Return [x, y] of the center of cell containing provided text 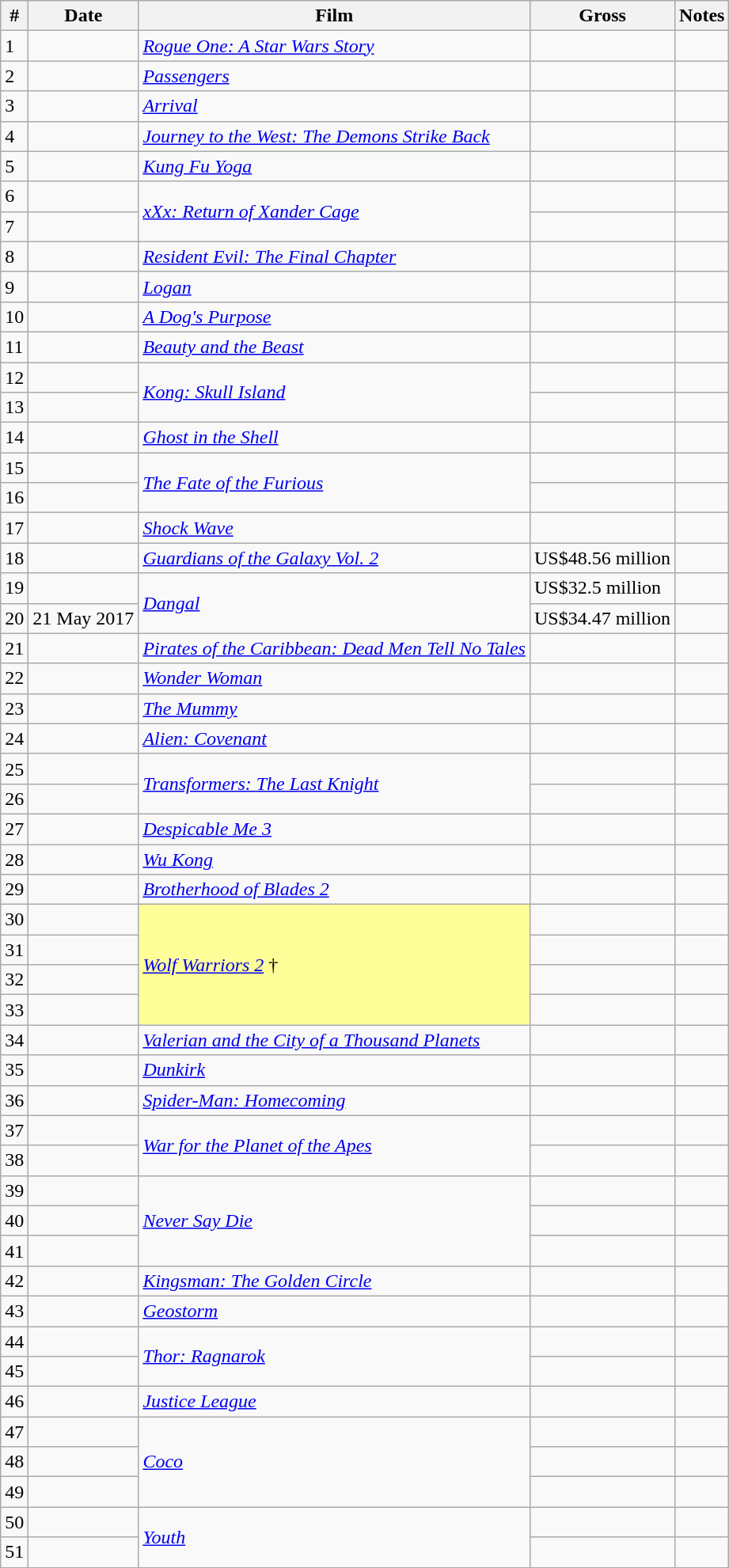
12 [14, 378]
Journey to the West: The Demons Strike Back [334, 136]
27 [14, 829]
26 [14, 799]
US$48.56 million [602, 558]
Alien: Covenant [334, 738]
Thor: Ragnarok [334, 1357]
Film [334, 16]
48 [14, 1462]
Rogue One: A Star Wars Story [334, 46]
Date [84, 16]
Passengers [334, 76]
US$34.47 million [602, 618]
War for the Planet of the Apes [334, 1145]
49 [14, 1492]
1 [14, 46]
Youth [334, 1537]
21 May 2017 [84, 618]
Arrival [334, 106]
42 [14, 1281]
Transformers: The Last Knight [334, 784]
Notes [702, 16]
19 [14, 588]
5 [14, 166]
40 [14, 1221]
46 [14, 1402]
9 [14, 287]
18 [14, 558]
38 [14, 1160]
xXx: Return of Xander Cage [334, 211]
Wonder Woman [334, 678]
Despicable Me 3 [334, 829]
Kung Fu Yoga [334, 166]
2 [14, 76]
17 [14, 528]
Justice League [334, 1402]
Wolf Warriors 2 † [334, 965]
11 [14, 347]
Resident Evil: The Final Chapter [334, 256]
Logan [334, 287]
The Fate of the Furious [334, 483]
15 [14, 468]
16 [14, 498]
34 [14, 1040]
Dunkirk [334, 1070]
22 [14, 678]
3 [14, 106]
13 [14, 408]
25 [14, 769]
# [14, 16]
Wu Kong [334, 859]
31 [14, 950]
28 [14, 859]
20 [14, 618]
43 [14, 1311]
6 [14, 196]
Never Say Die [334, 1221]
Kingsman: The Golden Circle [334, 1281]
23 [14, 708]
36 [14, 1100]
US$32.5 million [602, 588]
32 [14, 980]
41 [14, 1251]
24 [14, 738]
Ghost in the Shell [334, 438]
The Mummy [334, 708]
37 [14, 1130]
Pirates of the Caribbean: Dead Men Tell No Tales [334, 648]
Guardians of the Galaxy Vol. 2 [334, 558]
A Dog's Purpose [334, 317]
7 [14, 226]
29 [14, 890]
Coco [334, 1462]
Beauty and the Beast [334, 347]
Kong: Skull Island [334, 393]
50 [14, 1522]
45 [14, 1372]
44 [14, 1342]
39 [14, 1190]
35 [14, 1070]
Gross [602, 16]
51 [14, 1552]
8 [14, 256]
Geostorm [334, 1311]
Valerian and the City of a Thousand Planets [334, 1040]
21 [14, 648]
10 [14, 317]
Brotherhood of Blades 2 [334, 890]
30 [14, 920]
47 [14, 1432]
14 [14, 438]
4 [14, 136]
Spider-Man: Homecoming [334, 1100]
Shock Wave [334, 528]
Dangal [334, 603]
33 [14, 1010]
